Determine the [x, y] coordinate at the center of the cell enclosing the given text.  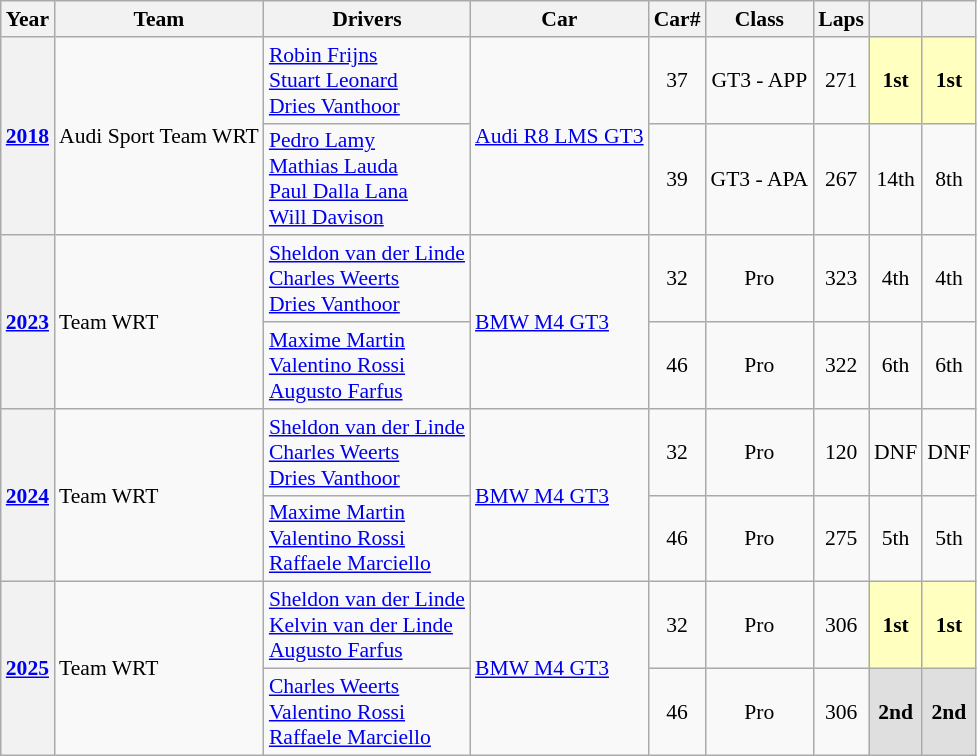
2025 [28, 668]
Team [159, 19]
Laps [841, 19]
Audi Sport Team WRT [159, 136]
2018 [28, 136]
39 [678, 179]
323 [841, 280]
Sheldon van der Linde Kelvin van der Linde Augusto Farfus [367, 626]
2024 [28, 496]
Maxime Martin Valentino Rossi Raffaele Marciello [367, 538]
GT3 - APA [760, 179]
Class [760, 19]
120 [841, 452]
Robin Frijns Stuart Leonard Dries Vanthoor [367, 80]
271 [841, 80]
Car [560, 19]
Maxime Martin Valentino Rossi Augusto Farfus [367, 366]
GT3 - APP [760, 80]
14th [896, 179]
Year [28, 19]
275 [841, 538]
37 [678, 80]
8th [948, 179]
2023 [28, 322]
Drivers [367, 19]
322 [841, 366]
Car# [678, 19]
Audi R8 LMS GT3 [560, 136]
Charles Weerts Valentino Rossi Raffaele Marciello [367, 712]
Pedro Lamy Mathias Lauda Paul Dalla Lana Will Davison [367, 179]
267 [841, 179]
